Search for the cell housing the specified text and yield its (X, Y) center coordinate. 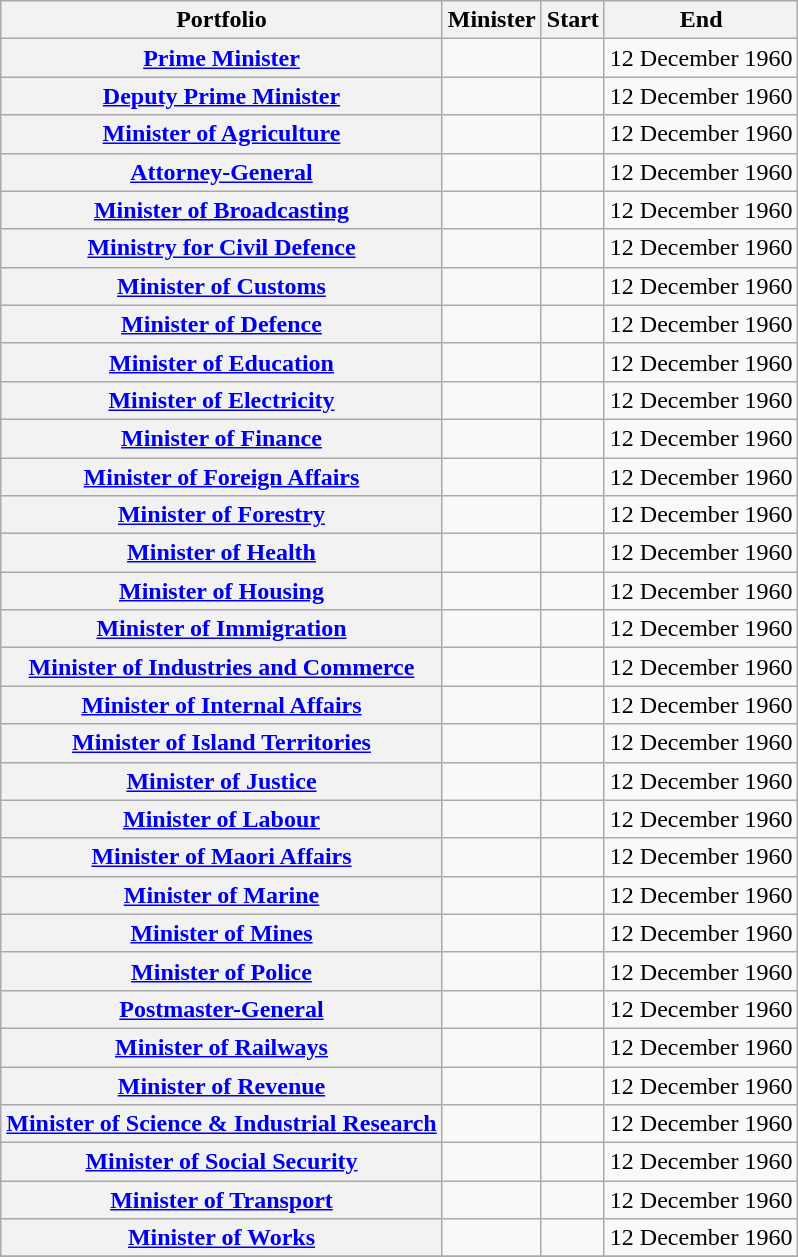
Ministry for Civil Defence (222, 248)
Minister (492, 20)
Minister of Housing (222, 591)
Minister of Marine (222, 895)
Minister of Education (222, 362)
Prime Minister (222, 58)
Minister of Broadcasting (222, 210)
Attorney-General (222, 172)
Deputy Prime Minister (222, 96)
Minister of Health (222, 553)
Minister of Foreign Affairs (222, 477)
Minister of Maori Affairs (222, 857)
Minister of Revenue (222, 1085)
Minister of Police (222, 971)
Minister of Electricity (222, 400)
End (701, 20)
Minister of Immigration (222, 629)
Minister of Railways (222, 1047)
Minister of Customs (222, 286)
Postmaster-General (222, 1009)
Portfolio (222, 20)
Minister of Justice (222, 781)
Minister of Agriculture (222, 134)
Minister of Transport (222, 1200)
Start (572, 20)
Minister of Defence (222, 324)
Minister of Internal Affairs (222, 705)
Minister of Finance (222, 438)
Minister of Labour (222, 819)
Minister of Social Security (222, 1162)
Minister of Forestry (222, 515)
Minister of Island Territories (222, 743)
Minister of Mines (222, 933)
Minister of Works (222, 1238)
Minister of Science & Industrial Research (222, 1124)
Minister of Industries and Commerce (222, 667)
